Return [X, Y] of the center of cell containing provided text 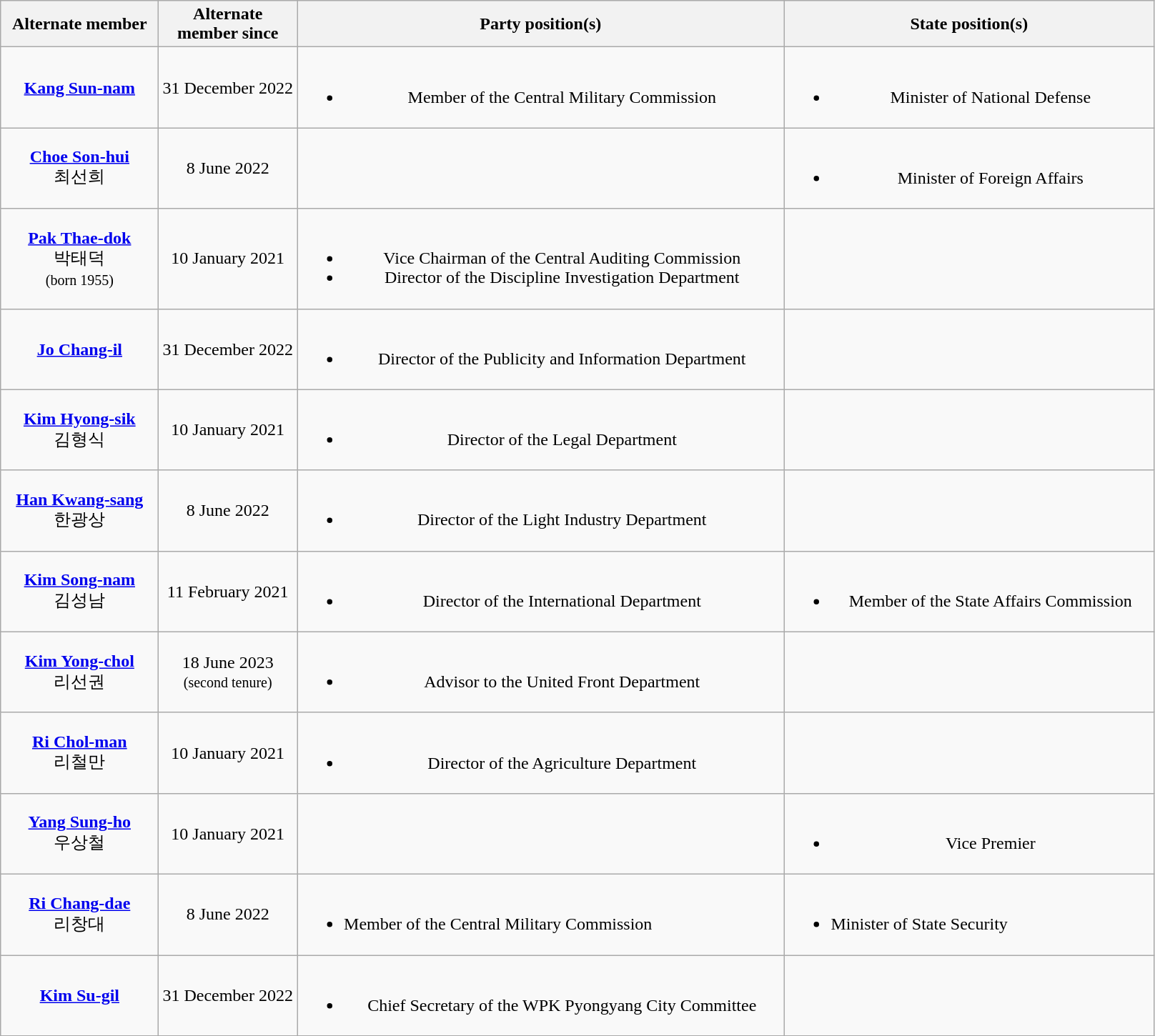
Minister of Foreign Affairs [969, 169]
Director of the Light Industry Department [540, 510]
Ri Chang-dae리창대 [80, 915]
Director of the Publicity and Information Department [540, 349]
Kang Sun-nam [80, 87]
Alternatemember since [228, 24]
Director of the International Department [540, 592]
Chief Secretary of the WPK Pyongyang City Committee [540, 995]
State position(s) [969, 24]
Vice Chairman of the Central Auditing CommissionDirector of the Discipline Investigation Department [540, 259]
Pak Thae-dok박태덕(born 1955) [80, 259]
Advisor to the United Front Department [540, 672]
Party position(s) [540, 24]
Kim Hyong-sik김형식 [80, 430]
Kim Song-nam김성남 [80, 592]
Choe Son-hui최선희 [80, 169]
18 June 2023(second tenure) [228, 672]
Alternate member [80, 24]
Yang Sung-ho우상철 [80, 833]
Director of the Agriculture Department [540, 753]
Han Kwang-sang한광상 [80, 510]
Vice Premier [969, 833]
Director of the Legal Department [540, 430]
Jo Chang-il [80, 349]
Kim Su-gil [80, 995]
Minister of State Security [969, 915]
11 February 2021 [228, 592]
Ri Chol-man리철만 [80, 753]
Minister of National Defense [969, 87]
Member of the State Affairs Commission [969, 592]
Kim Yong-chol리선권 [80, 672]
